Return the [X, Y] coordinate for the center point of the cell that contains the specified text.  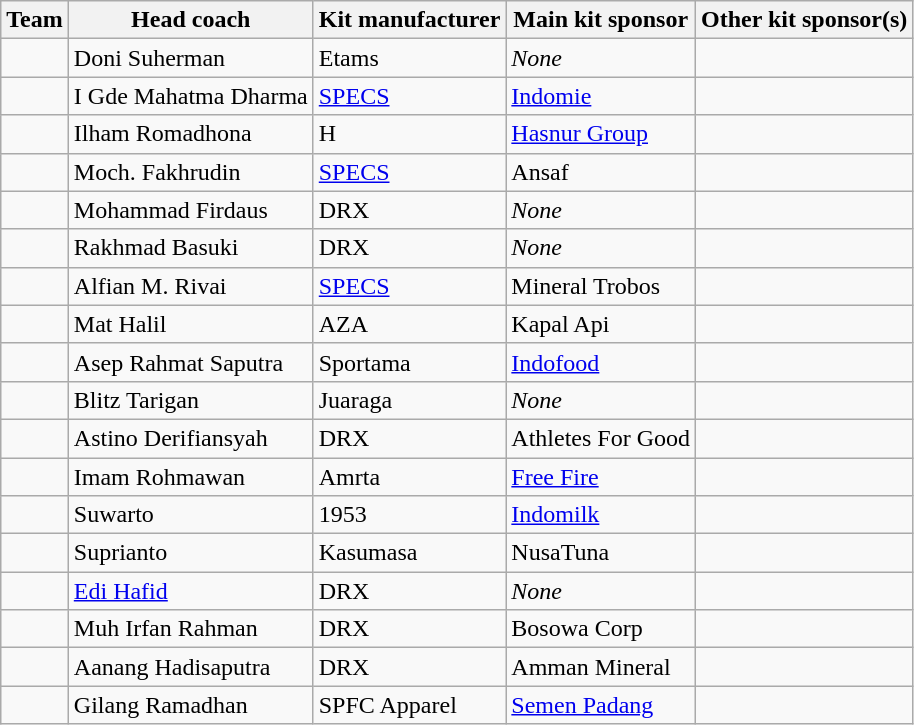
Asep Rahmat Saputra [190, 362]
Blitz Tarigan [190, 400]
Mat Halil [190, 324]
Kit manufacturer [410, 20]
Other kit sponsor(s) [804, 20]
Ilham Romadhona [190, 134]
Indofood [601, 362]
Alfian M. Rivai [190, 286]
Muh Irfan Rahman [190, 629]
Indomilk [601, 515]
Semen Padang [601, 705]
Gilang Ramadhan [190, 705]
SPFC Apparel [410, 705]
Imam Rohmawan [190, 477]
1953 [410, 515]
Suprianto [190, 553]
NusaTuna [601, 553]
I Gde Mahatma Dharma [190, 96]
Bosowa Corp [601, 629]
Astino Derifiansyah [190, 438]
Suwarto [190, 515]
AZA [410, 324]
Rakhmad Basuki [190, 248]
Etams [410, 58]
Juaraga [410, 400]
Hasnur Group [601, 134]
Mineral Trobos [601, 286]
Kasumasa [410, 553]
Edi Hafid [190, 591]
Moch. Fakhrudin [190, 172]
H [410, 134]
Amrta [410, 477]
Indomie [601, 96]
Sportama [410, 362]
Athletes For Good [601, 438]
Kapal Api [601, 324]
Free Fire [601, 477]
Doni Suherman [190, 58]
Ansaf [601, 172]
Mohammad Firdaus [190, 210]
Aanang Hadisaputra [190, 667]
Head coach [190, 20]
Team [35, 20]
Amman Mineral [601, 667]
Main kit sponsor [601, 20]
